Pinpoint the cell where the given text exists, returning its (X, Y) midpoint coordinate. 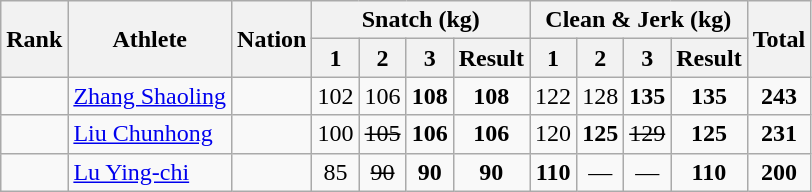
Rank (34, 39)
Total (779, 39)
128 (600, 96)
100 (336, 134)
Clean & Jerk (kg) (639, 20)
Athlete (150, 39)
231 (779, 134)
Snatch (kg) (421, 20)
Zhang Shaoling (150, 96)
200 (779, 172)
129 (648, 134)
Liu Chunhong (150, 134)
85 (336, 172)
243 (779, 96)
Lu Ying-chi (150, 172)
102 (336, 96)
120 (554, 134)
Nation (272, 39)
122 (554, 96)
105 (382, 134)
